Extract the [X, Y] coordinate from the center of the cell holding the provided text.  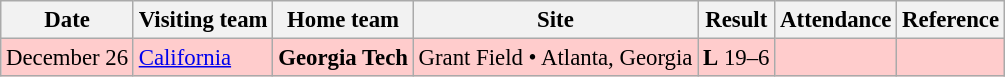
Site [556, 20]
December 26 [68, 58]
Grant Field • Atlanta, Georgia [556, 58]
Date [68, 20]
Georgia Tech [343, 58]
L 19–6 [736, 58]
Attendance [836, 20]
Reference [951, 20]
California [202, 58]
Result [736, 20]
Visiting team [202, 20]
Home team [343, 20]
